For the text-containing cell, return its midpoint in [x, y] coordinate format. 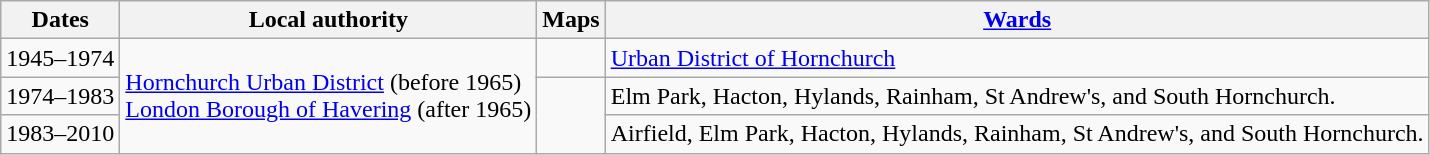
Local authority [328, 20]
Hornchurch Urban District (before 1965)London Borough of Havering (after 1965) [328, 96]
Elm Park, Hacton, Hylands, Rainham, St Andrew's, and South Hornchurch. [1017, 96]
1945–1974 [60, 58]
1983–2010 [60, 134]
Urban District of Hornchurch [1017, 58]
Wards [1017, 20]
Airfield, Elm Park, Hacton, Hylands, Rainham, St Andrew's, and South Hornchurch. [1017, 134]
1974–1983 [60, 96]
Maps [571, 20]
Dates [60, 20]
